Locate the cell with the specified text and output its [x, y] center coordinate. 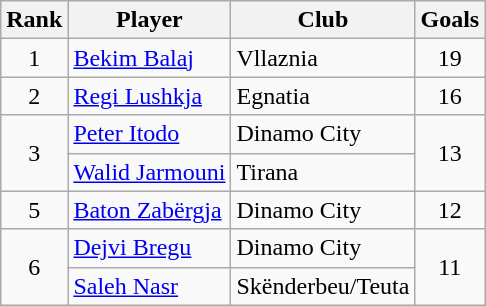
Tirana [323, 172]
Baton Zabërgja [150, 210]
11 [450, 267]
Regi Lushkja [150, 96]
16 [450, 96]
Saleh Nasr [150, 286]
Rank [34, 20]
19 [450, 58]
Player [150, 20]
Skënderbeu/Teuta [323, 286]
Walid Jarmouni [150, 172]
3 [34, 153]
2 [34, 96]
Goals [450, 20]
Peter Itodo [150, 134]
13 [450, 153]
Egnatia [323, 96]
Bekim Balaj [150, 58]
1 [34, 58]
Dejvi Bregu [150, 248]
5 [34, 210]
Vllaznia [323, 58]
Club [323, 20]
6 [34, 267]
12 [450, 210]
